Scan for the cell matching the given text and deliver its [X, Y] coordinate at center. 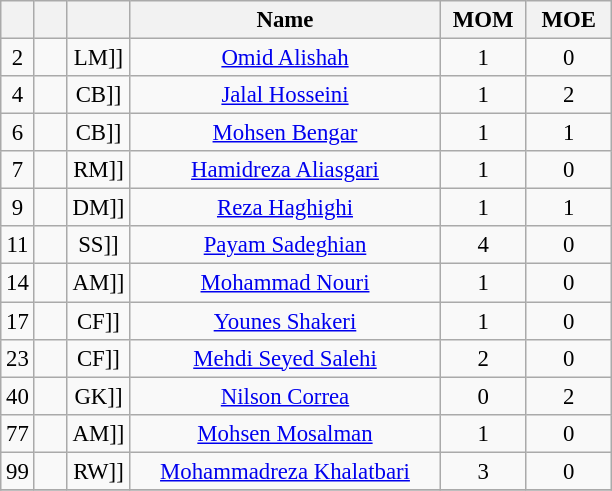
Payam Sadeghian [286, 245]
LM]] [98, 58]
Hamidreza Aliasgari [286, 170]
SS]] [98, 245]
77 [18, 433]
RW]] [98, 471]
Mohsen Bengar [286, 133]
14 [18, 283]
Mohammadreza Khalatbari [286, 471]
RM]] [98, 170]
Omid Alishah [286, 58]
11 [18, 245]
99 [18, 471]
DM]] [98, 208]
Nilson Correa [286, 396]
17 [18, 321]
Younes Shakeri [286, 321]
3 [483, 471]
Name [286, 20]
MOE [569, 20]
Jalal Hosseini [286, 95]
Reza Haghighi [286, 208]
GK]] [98, 396]
7 [18, 170]
Mohammad Nouri [286, 283]
40 [18, 396]
Mehdi Seyed Salehi [286, 358]
Mohsen Mosalman [286, 433]
MOM [483, 20]
9 [18, 208]
23 [18, 358]
6 [18, 133]
